Search for the cell housing the specified text and yield its [X, Y] center coordinate. 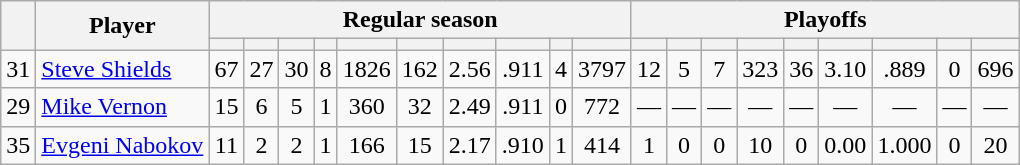
.910 [522, 145]
35 [18, 145]
2.17 [470, 145]
2.49 [470, 107]
Player [122, 26]
4 [560, 69]
360 [366, 107]
3.10 [846, 69]
31 [18, 69]
772 [602, 107]
1.000 [904, 145]
67 [226, 69]
30 [296, 69]
7 [720, 69]
Mike Vernon [122, 107]
12 [648, 69]
6 [262, 107]
8 [326, 69]
0.00 [846, 145]
10 [760, 145]
3797 [602, 69]
32 [420, 107]
20 [996, 145]
1826 [366, 69]
Playoffs [825, 20]
.889 [904, 69]
11 [226, 145]
323 [760, 69]
162 [420, 69]
Regular season [420, 20]
36 [802, 69]
414 [602, 145]
696 [996, 69]
2.56 [470, 69]
Evgeni Nabokov [122, 145]
166 [366, 145]
Steve Shields [122, 69]
27 [262, 69]
29 [18, 107]
